Detect which cell encompasses the target text, then output its (x, y) center coordinate. 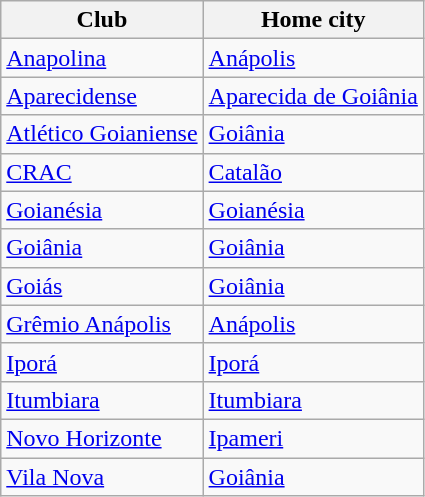
Anapolina (102, 58)
CRAC (102, 172)
Aparecidense (102, 96)
Club (102, 20)
Atlético Goianiense (102, 134)
Vila Nova (102, 477)
Aparecida de Goiânia (313, 96)
Goiás (102, 286)
Catalão (313, 172)
Grêmio Anápolis (102, 324)
Home city (313, 20)
Novo Horizonte (102, 438)
Ipameri (313, 438)
